Determine the [x, y] coordinate at the center of the cell enclosing the given text.  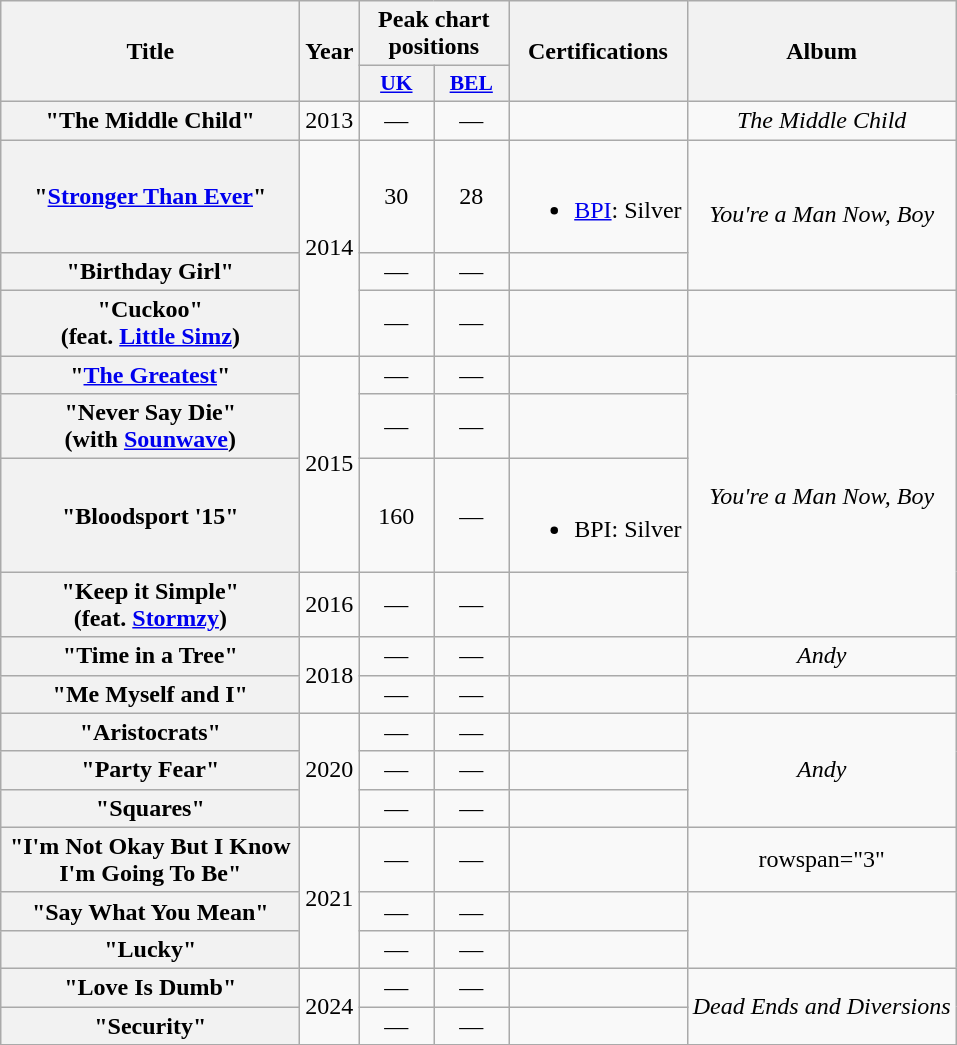
"Me Myself and I" [150, 694]
rowspan="3" [822, 860]
Certifications [598, 52]
2013 [330, 120]
160 [396, 516]
2016 [330, 604]
"The Middle Child" [150, 120]
"Keep it Simple"(feat. Stormzy) [150, 604]
Year [330, 52]
2021 [330, 898]
Dead Ends and Diversions [822, 1006]
"Never Say Die"(with Sounwave) [150, 426]
Peak chart positions [434, 34]
"Say What You Mean" [150, 911]
30 [396, 196]
Title [150, 52]
UK [396, 84]
2018 [330, 675]
"Stronger Than Ever" [150, 196]
"Squares" [150, 808]
28 [472, 196]
"Time in a Tree" [150, 656]
"Aristocrats" [150, 732]
"Lucky" [150, 949]
"The Greatest" [150, 375]
Album [822, 52]
"Party Fear" [150, 770]
2020 [330, 770]
2024 [330, 1006]
"Cuckoo"(feat. Little Simz) [150, 324]
"I'm Not Okay But I Know I'm Going To Be" [150, 860]
"Bloodsport '15" [150, 516]
"Security" [150, 1025]
"Love Is Dumb" [150, 987]
2015 [330, 464]
BEL [472, 84]
The Middle Child [822, 120]
"Birthday Girl" [150, 272]
2014 [330, 248]
